Determine the [X, Y] coordinate at the center of the cell enclosing the given text.  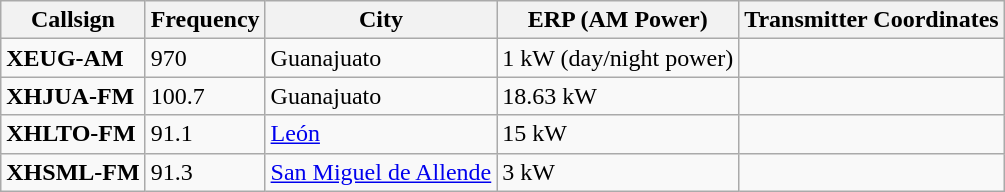
XEUG-AM [73, 58]
3 kW [618, 172]
City [381, 20]
Transmitter Coordinates [872, 20]
XHLTO-FM [73, 134]
15 kW [618, 134]
970 [205, 58]
91.1 [205, 134]
100.7 [205, 96]
Callsign [73, 20]
XHSML-FM [73, 172]
ERP (AM Power) [618, 20]
XHJUA-FM [73, 96]
Frequency [205, 20]
León [381, 134]
91.3 [205, 172]
1 kW (day/night power) [618, 58]
18.63 kW [618, 96]
San Miguel de Allende [381, 172]
